Scan for the cell matching the given text and deliver its (X, Y) coordinate at center. 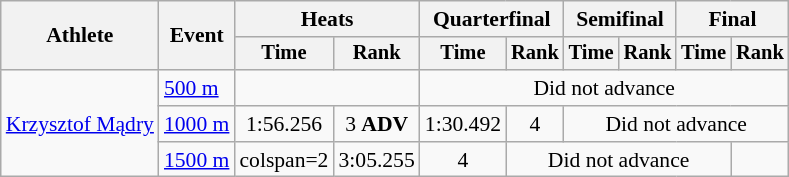
Semifinal (620, 19)
Final (732, 19)
1000 m (196, 124)
1:30.492 (463, 124)
Krzysztof Mądry (80, 124)
1:56.256 (284, 124)
3 ADV (376, 124)
Athlete (80, 36)
Event (196, 36)
Heats (326, 19)
Quarterfinal (492, 19)
500 m (196, 88)
4 (535, 124)
